Search for the cell housing the specified text and yield its (x, y) center coordinate. 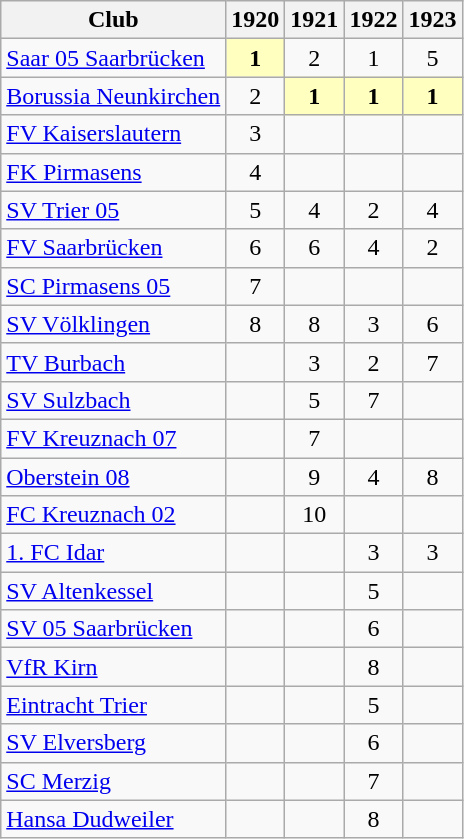
Saar 05 Saarbrücken (114, 58)
SC Merzig (114, 781)
Club (114, 20)
VfR Kirn (114, 667)
SV Trier 05 (114, 210)
FV Kreuznach 07 (114, 438)
SC Pirmasens 05 (114, 286)
9 (314, 477)
1923 (432, 20)
FV Kaiserslautern (114, 134)
SV Elversberg (114, 743)
FK Pirmasens (114, 172)
SV Völklingen (114, 324)
10 (314, 515)
SV Sulzbach (114, 400)
Eintracht Trier (114, 705)
SV Altenkessel (114, 591)
1. FC Idar (114, 553)
1922 (374, 20)
SV 05 Saarbrücken (114, 629)
Oberstein 08 (114, 477)
Borussia Neunkirchen (114, 96)
Hansa Dudweiler (114, 819)
FV Saarbrücken (114, 248)
TV Burbach (114, 362)
FC Kreuznach 02 (114, 515)
1920 (256, 20)
1921 (314, 20)
